Scan for the cell matching the given text and deliver its (X, Y) coordinate at center. 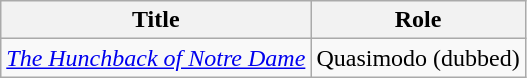
The Hunchback of Notre Dame (156, 58)
Role (418, 20)
Quasimodo (dubbed) (418, 58)
Title (156, 20)
